Detect which cell encompasses the target text, then output its [X, Y] center coordinate. 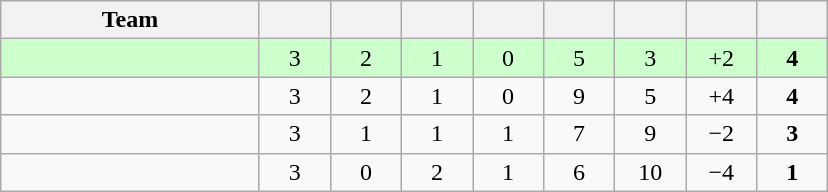
−2 [722, 134]
7 [580, 134]
6 [580, 172]
−4 [722, 172]
Team [130, 20]
10 [650, 172]
+2 [722, 58]
+4 [722, 96]
